Output the (x, y) coordinate of the center of the cell containing the given text.  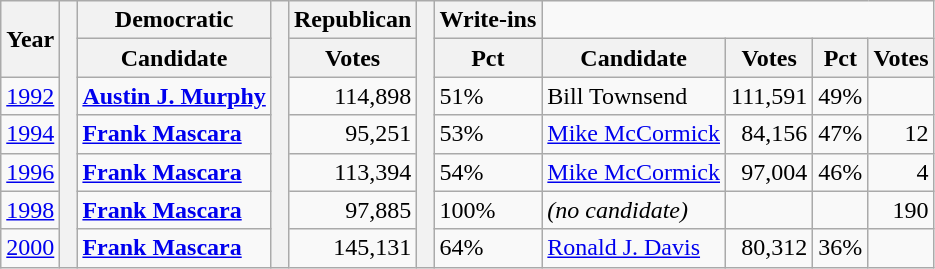
95,251 (352, 134)
Ronald J. Davis (634, 248)
Democratic (174, 20)
111,591 (770, 96)
51% (488, 96)
190 (901, 210)
53% (488, 134)
4 (901, 172)
2000 (30, 248)
12 (901, 134)
Republican (352, 20)
Austin J. Murphy (174, 96)
145,131 (352, 248)
49% (840, 96)
Write-ins (488, 20)
36% (840, 248)
1996 (30, 172)
1998 (30, 210)
Year (30, 39)
Bill Townsend (634, 96)
80,312 (770, 248)
(no candidate) (634, 210)
97,885 (352, 210)
97,004 (770, 172)
114,898 (352, 96)
84,156 (770, 134)
1994 (30, 134)
113,394 (352, 172)
46% (840, 172)
64% (488, 248)
54% (488, 172)
100% (488, 210)
47% (840, 134)
1992 (30, 96)
